Provide the (X, Y) coordinate of the cell's center where the given text is located.  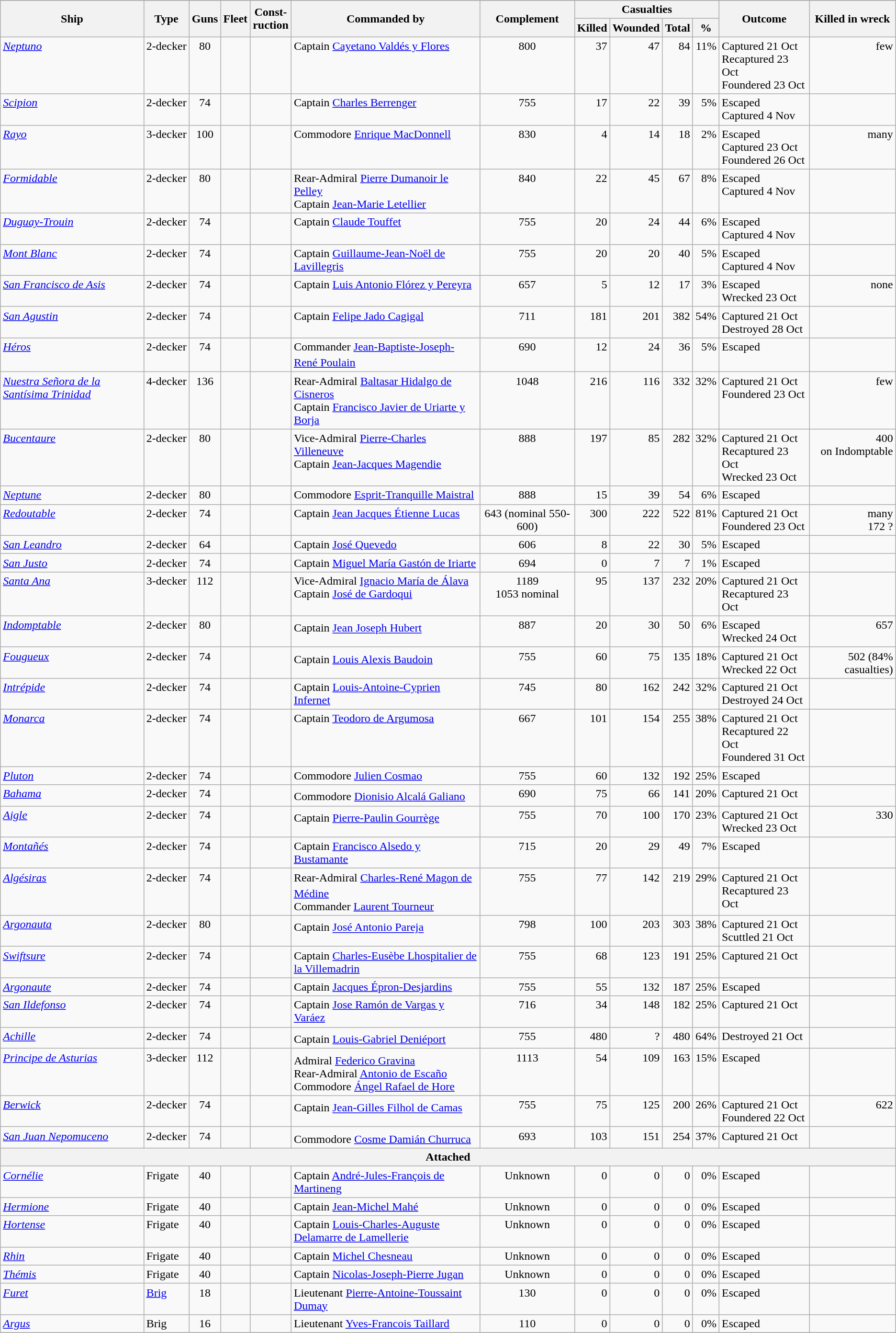
many172 ? (852, 520)
Fleet (235, 19)
64% (706, 1038)
Mont Blanc (72, 260)
887 (527, 631)
716 (527, 1011)
Outcome (764, 19)
Captain Jean-Gilles Filhol de Camas (385, 1111)
667 (527, 738)
54% (706, 322)
606 (527, 544)
14 (636, 147)
Monarca (72, 738)
San Agustin (72, 322)
Captain Francisco Alsedo y Bustamante (385, 852)
37% (706, 1138)
502 (84% casualties) (852, 663)
15% (706, 1073)
400 on Indomptable (852, 458)
64 (205, 544)
Captain Jose Ramón de Vargas y Varáez (385, 1011)
Captain Nicolas-Joseph-Pierre Jugan (385, 1274)
Commanded by (385, 19)
4 (592, 147)
Argonauta (72, 931)
136 (205, 400)
Héros (72, 355)
Commander Jean-Baptiste-Joseph-René Poulain (385, 355)
68 (592, 962)
103 (592, 1138)
Captain Charles Berrenger (385, 109)
37 (592, 65)
70 (592, 822)
San Ildefonso (72, 1011)
Algésiras (72, 892)
Rayo (72, 147)
95 (592, 594)
2% (706, 147)
Captain Miguel María Gastón de Iriarte (385, 563)
201 (636, 322)
798 (527, 931)
Achille (72, 1038)
Commodore Esprit-Tranquille Maistral (385, 495)
1% (706, 563)
182 (678, 1011)
66 (636, 796)
715 (527, 852)
Captain Michel Chesneau (385, 1256)
Escaped Captured 23 Oct Foundered 26 Oct (764, 147)
Principe de Asturias (72, 1073)
Bucentaure (72, 458)
26% (706, 1111)
Admiral Federico GravinaRear-Admiral Antonio de Escaño Commodore Ángel Rafael de Hore (385, 1073)
84 (678, 65)
123 (636, 962)
Wounded (636, 28)
216 (592, 400)
5 (592, 291)
Swiftsure (72, 962)
330 (852, 822)
34 (592, 1011)
282 (678, 458)
800 (527, 65)
85 (636, 458)
141 (678, 796)
Captain André-Jules-François de Martineng (385, 1182)
142 (636, 892)
Captain Guillaume-Jean-Noël de Lavillegris (385, 260)
Killed in wreck (852, 19)
11891053 nominal (527, 594)
Captain José Quevedo (385, 544)
11% (706, 65)
Captured 21 Oct Recaptured 22 Oct Foundered 31 Oct (764, 738)
18% (706, 663)
181 (592, 322)
170 (678, 822)
242 (678, 693)
Cornélie (72, 1182)
110 (527, 1323)
Lieutenant Pierre-Antoine-Toussaint Dumay (385, 1299)
Guns (205, 19)
Rhin (72, 1256)
50 (678, 631)
Casualties (647, 10)
Montañés (72, 852)
192 (678, 776)
Indomptable (72, 631)
Captain Jean Jacques Étienne Lucas (385, 520)
Fougueux (72, 663)
Total (678, 28)
711 (527, 322)
Commodore Cosme Damián Churruca (385, 1138)
Aigle (72, 822)
Redoutable (72, 520)
Vice-Admiral Pierre-Charles Villeneuve Captain Jean-Jacques Magendie (385, 458)
Lieutenant Yves-Francois Taillard (385, 1323)
300 (592, 520)
Complement (527, 19)
45 (636, 191)
197 (592, 458)
840 (527, 191)
130 (527, 1299)
Captured 21 OctRecaptured 23 OctFoundered 23 Oct (764, 65)
303 (678, 931)
Destroyed 21 Oct (764, 1038)
4-decker (167, 400)
Vice-Admiral Ignacio María de Álava Captain José de Gardoqui (385, 594)
1048 (527, 400)
many (852, 147)
Furet (72, 1299)
7% (706, 852)
Captain Louis-Antoine-Cyprien Infernet (385, 693)
3% (706, 291)
Argus (72, 1323)
151 (636, 1138)
219 (678, 892)
Captain Cayetano Valdés y Flores (385, 65)
San Justo (72, 563)
none (852, 291)
29% (706, 892)
222 (636, 520)
191 (678, 962)
81% (706, 520)
694 (527, 563)
255 (678, 738)
Argonaute (72, 987)
Captain Louis Alexis Baudoin (385, 663)
382 (678, 322)
Rear-Admiral Pierre Dumanoir le Pelley Captain Jean-Marie Letellier (385, 191)
Captain Claude Touffet (385, 229)
Captain Pierre-Paulin Gourrège (385, 822)
44 (678, 229)
San Leandro (72, 544)
1113 (527, 1073)
Nuestra Señora de la Santísima Trinidad (72, 400)
Captured 21 Oct Scuttled 21 Oct (764, 931)
Killed (592, 28)
Hortense (72, 1231)
693 (527, 1138)
Captured 21 Oct Destroyed 28 Oct (764, 322)
Captain Louis-Charles-Auguste Delamarre de Lamellerie (385, 1231)
101 (592, 738)
49 (678, 852)
Hermione (72, 1207)
643 (nominal 550-600) (527, 520)
135 (678, 663)
% (706, 28)
Rear-Admiral Charles-René Magon de Médine Commander Laurent Tourneur (385, 892)
745 (527, 693)
163 (678, 1073)
154 (636, 738)
Captain Jean Joseph Hubert (385, 631)
Thémis (72, 1274)
Captured 21 Oct Destroyed 24 Oct (764, 693)
Rear-Admiral Baltasar Hidalgo de Cisneros Captain Francisco Javier de Uriarte y Borja (385, 400)
Attached (448, 1157)
? (636, 1038)
Bahama (72, 796)
125 (636, 1111)
Captain Teodoro de Argumosa (385, 738)
Neptuno (72, 65)
16 (205, 1323)
77 (592, 892)
Type (167, 19)
137 (636, 594)
162 (636, 693)
Intrépide (72, 693)
23% (706, 822)
Commodore Julien Cosmao (385, 776)
36 (678, 355)
Commodore Enrique MacDonnell (385, 147)
29 (636, 852)
Captured 21 OctFoundered 22 Oct (764, 1111)
55 (592, 987)
Captain Jacques Épron-Desjardins (385, 987)
Captain Louis-Gabriel Deniéport (385, 1038)
Ship (72, 19)
Captain Jean-Michel Mahé (385, 1207)
San Francisco de Asis (72, 291)
830 (527, 147)
Captain Felipe Jado Cagigal (385, 322)
8 (592, 544)
522 (678, 520)
Commodore Dionisio Alcalá Galiano (385, 796)
116 (636, 400)
109 (636, 1073)
Berwick (72, 1111)
622 (852, 1111)
Captain Charles-Eusèbe Lhospitalier de la Villemadrin (385, 962)
47 (636, 65)
Santa Ana (72, 594)
148 (636, 1011)
Captured 21 OctWrecked 23 Oct (764, 822)
Captured 21 OctWrecked 22 Oct (764, 663)
Scipion (72, 109)
Captain José Antonio Pareja (385, 931)
Escaped Wrecked 23 Oct (764, 291)
254 (678, 1138)
67 (678, 191)
8% (706, 191)
332 (678, 400)
232 (678, 594)
187 (678, 987)
EscapedWrecked 24 Oct (764, 631)
15 (592, 495)
200 (678, 1111)
Neptune (72, 495)
Const-ruction (271, 19)
Formidable (72, 191)
Captain Luis Antonio Flórez y Pereyra (385, 291)
Pluton (72, 776)
Captured 21 OctRecaptured 23 OctWrecked 23 Oct (764, 458)
San Juan Nepomuceno (72, 1138)
203 (636, 931)
Duguay-Trouin (72, 229)
